Provide the (X, Y) coordinate of the cell's center where the given text is located.  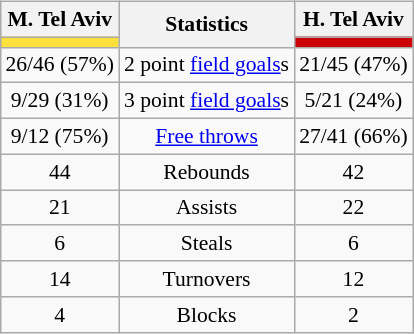
Turnovers (206, 279)
M. Tel Aviv (60, 19)
9/12 (75%) (60, 136)
Steals (206, 243)
21 (60, 208)
Statistics (206, 24)
21/45 (47%) (354, 65)
14 (60, 279)
Free throws (206, 136)
Assists (206, 208)
2 (354, 314)
Rebounds (206, 172)
42 (354, 172)
H. Tel Aviv (354, 19)
Blocks (206, 314)
44 (60, 172)
22 (354, 208)
26/46 (57%) (60, 65)
12 (354, 279)
4 (60, 314)
27/41 (66%) (354, 136)
3 point field goalss (206, 101)
9/29 (31%) (60, 101)
5/21 (24%) (354, 101)
2 point field goalss (206, 65)
